Detect which cell encompasses the target text, then output its [x, y] center coordinate. 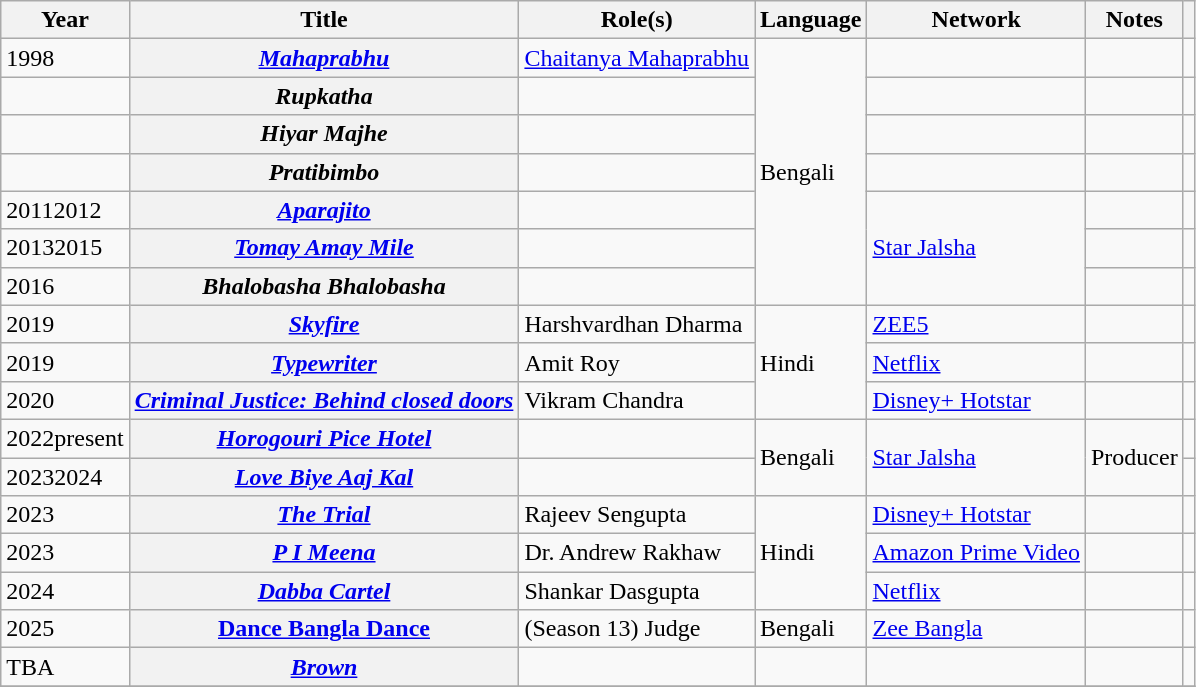
2020 [65, 400]
Producer [1134, 457]
Title [324, 20]
Network [976, 20]
20232024 [65, 477]
Zee Bangla [976, 629]
Amazon Prime Video [976, 553]
Amit Roy [637, 362]
2022present [65, 438]
Dr. Andrew Rakhaw [637, 553]
1998 [65, 58]
Aparajito [324, 210]
2025 [65, 629]
20112012 [65, 210]
Harshvardhan Dharma [637, 324]
TBA [65, 667]
Horogouri Pice Hotel [324, 438]
Notes [1134, 20]
Chaitanya Mahaprabhu [637, 58]
Skyfire [324, 324]
Mahaprabhu [324, 58]
The Trial [324, 515]
Year [65, 20]
ZEE5 [976, 324]
Bhalobasha Bhalobasha [324, 286]
2016 [65, 286]
Typewriter [324, 362]
Love Biye Aaj Kal [324, 477]
20132015 [65, 248]
Rajeev Sengupta [637, 515]
Hiyar Majhe [324, 134]
Dabba Cartel [324, 591]
2024 [65, 591]
(Season 13) Judge [637, 629]
P I Meena [324, 553]
Rupkatha [324, 96]
Dance Bangla Dance [324, 629]
Role(s) [637, 20]
Tomay Amay Mile [324, 248]
Brown [324, 667]
Language [811, 20]
Shankar Dasgupta [637, 591]
Vikram Chandra [637, 400]
Criminal Justice: Behind closed doors [324, 400]
Pratibimbo [324, 172]
